Locate the cell with the specified text and output its [x, y] center coordinate. 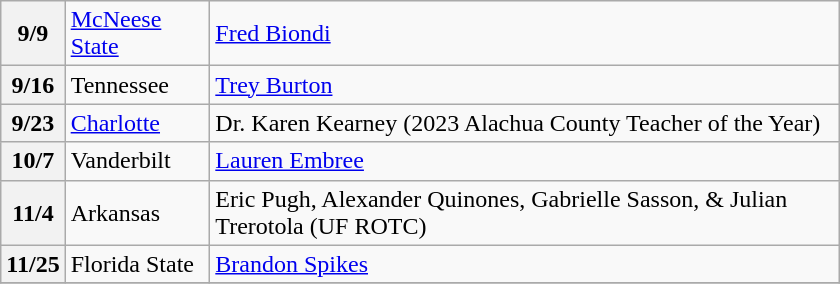
Vanderbilt [138, 161]
9/16 [33, 85]
Fred Biondi [524, 34]
Charlotte [138, 123]
Lauren Embree [524, 161]
Brandon Spikes [524, 264]
9/23 [33, 123]
Eric Pugh, Alexander Quinones, Gabrielle Sasson, & Julian Trerotola (UF ROTC) [524, 212]
Tennessee [138, 85]
11/4 [33, 212]
Florida State [138, 264]
Dr. Karen Kearney (2023 Alachua County Teacher of the Year) [524, 123]
9/9 [33, 34]
McNeese State [138, 34]
11/25 [33, 264]
Trey Burton [524, 85]
Arkansas [138, 212]
10/7 [33, 161]
